Return (X, Y) of the center of cell containing provided text 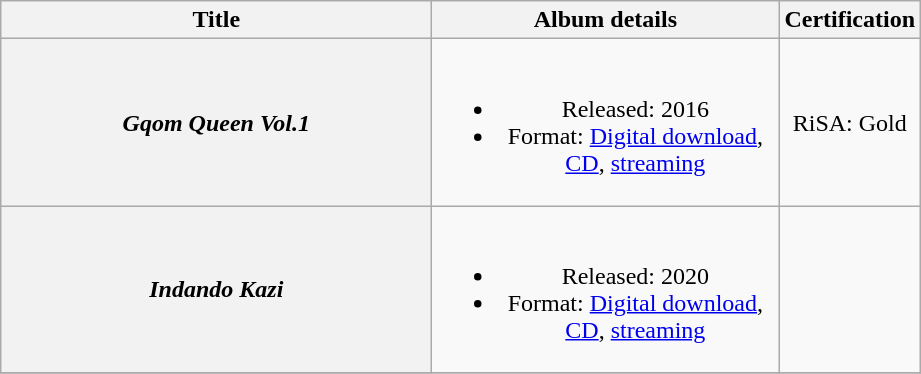
Released: 2020Format: Digital download, CD, streaming (606, 290)
Indando Kazi (216, 290)
Certification (850, 20)
Title (216, 20)
Album details (606, 20)
Released: 2016Format: Digital download, CD, streaming (606, 122)
RiSA: Gold (850, 122)
Gqom Queen Vol.1 (216, 122)
